From the cell containing the given text, extract its center point as [X, Y] coordinate. 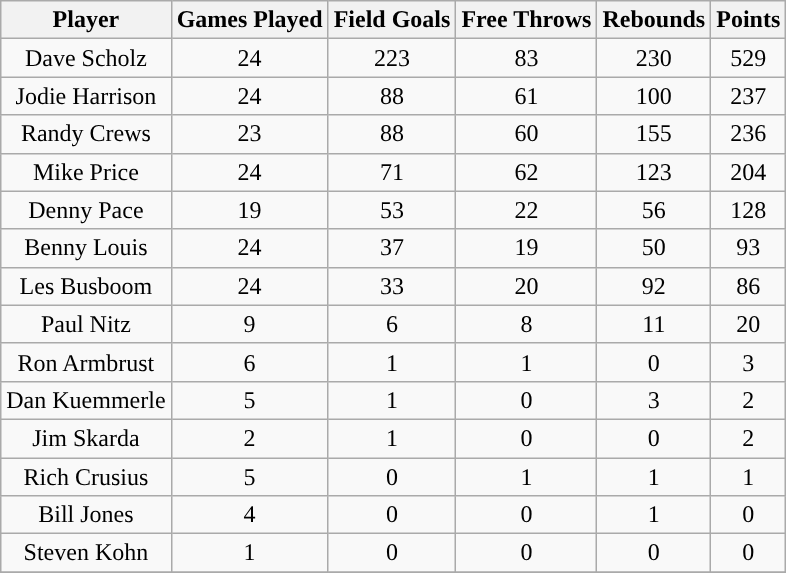
61 [526, 96]
Jodie Harrison [86, 96]
22 [526, 210]
Les Busboom [86, 286]
60 [526, 134]
33 [392, 286]
71 [392, 172]
204 [748, 172]
56 [654, 210]
Paul Nitz [86, 324]
Points [748, 20]
100 [654, 96]
Player [86, 20]
237 [748, 96]
223 [392, 58]
62 [526, 172]
86 [748, 286]
128 [748, 210]
Denny Pace [86, 210]
529 [748, 58]
Field Goals [392, 20]
123 [654, 172]
11 [654, 324]
83 [526, 58]
37 [392, 248]
4 [250, 515]
230 [654, 58]
155 [654, 134]
Mike Price [86, 172]
Bill Jones [86, 515]
Dan Kuemmerle [86, 400]
Benny Louis [86, 248]
53 [392, 210]
Jim Skarda [86, 438]
Rebounds [654, 20]
Games Played [250, 20]
Steven Kohn [86, 553]
Randy Crews [86, 134]
8 [526, 324]
93 [748, 248]
92 [654, 286]
50 [654, 248]
Free Throws [526, 20]
Dave Scholz [86, 58]
Rich Crusius [86, 477]
23 [250, 134]
Ron Armbrust [86, 362]
9 [250, 324]
236 [748, 134]
